Output the (x, y) coordinate of the center of the cell containing the given text.  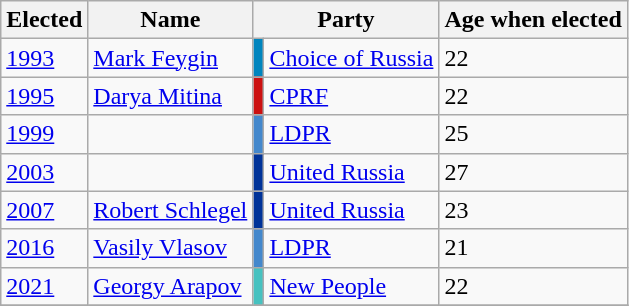
Darya Mitina (170, 96)
New People (352, 286)
1995 (44, 96)
Age when elected (533, 20)
1993 (44, 58)
25 (533, 134)
2007 (44, 210)
23 (533, 210)
Name (170, 20)
2021 (44, 286)
Choice of Russia (352, 58)
Vasily Vlasov (170, 248)
1999 (44, 134)
Robert Schlegel (170, 210)
2016 (44, 248)
2003 (44, 172)
Georgy Arapov (170, 286)
Elected (44, 20)
27 (533, 172)
21 (533, 248)
Party (346, 20)
CPRF (352, 96)
Mark Feygin (170, 58)
